Capture the cell that displays the provided text and extract its [X, Y] central coordinate. 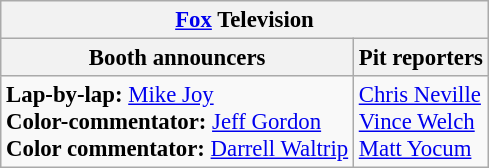
Fox Television [245, 20]
Pit reporters [420, 58]
Chris NevilleVince WelchMatt Yocum [420, 122]
Booth announcers [178, 58]
Lap-by-lap: Mike JoyColor-commentator: Jeff GordonColor commentator: Darrell Waltrip [178, 122]
